Scan for the cell matching the given text and deliver its (x, y) coordinate at center. 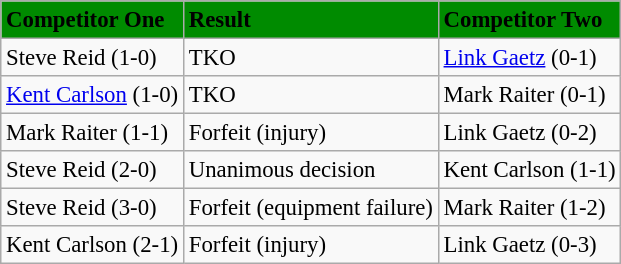
Unanimous decision (310, 170)
Steve Reid (2-0) (92, 170)
Kent Carlson (2-1) (92, 245)
Competitor Two (530, 20)
Steve Reid (1-0) (92, 58)
Result (310, 20)
Mark Raiter (1-2) (530, 208)
Link Gaetz (0-3) (530, 245)
Kent Carlson (1-1) (530, 170)
Mark Raiter (0-1) (530, 95)
Forfeit (equipment failure) (310, 208)
Steve Reid (3-0) (92, 208)
Mark Raiter (1-1) (92, 133)
Competitor One (92, 20)
Kent Carlson (1-0) (92, 95)
Link Gaetz (0-2) (530, 133)
Link Gaetz (0-1) (530, 58)
